Provide the [x, y] coordinate of the cell's center where the given text is located.  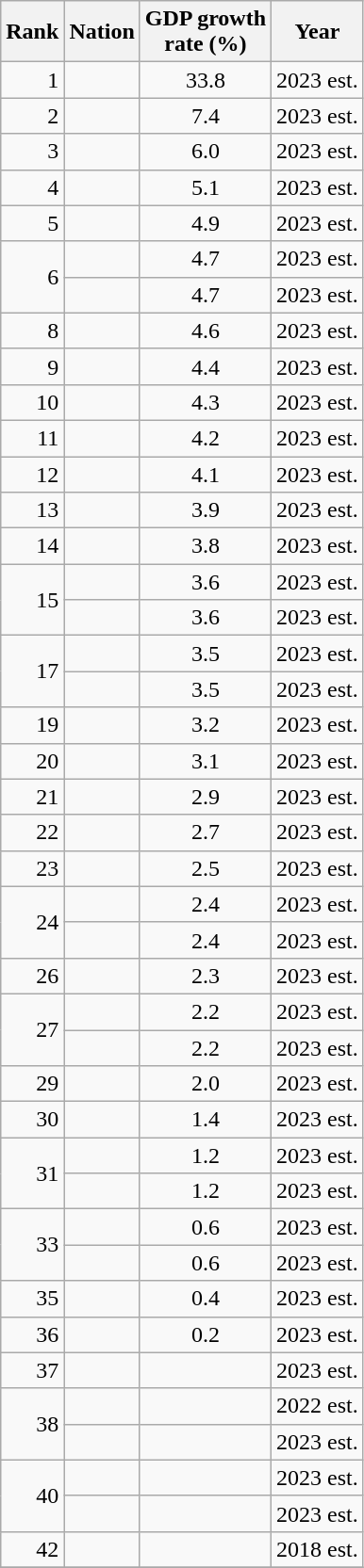
4.3 [206, 402]
3.9 [206, 510]
26 [32, 976]
29 [32, 1084]
1.4 [206, 1120]
33 [32, 1245]
3.8 [206, 546]
6 [32, 277]
42 [32, 1549]
4 [32, 187]
23 [32, 868]
Rank [32, 32]
4.9 [206, 223]
20 [32, 761]
Nation [102, 32]
38 [32, 1424]
2022 est. [318, 1406]
2.0 [206, 1084]
3.1 [206, 761]
27 [32, 1029]
0.4 [206, 1299]
7.4 [206, 116]
5.1 [206, 187]
24 [32, 922]
6.0 [206, 152]
4.1 [206, 474]
35 [32, 1299]
11 [32, 438]
37 [32, 1370]
8 [32, 331]
3.2 [206, 725]
40 [32, 1495]
4.6 [206, 331]
31 [32, 1173]
9 [32, 366]
19 [32, 725]
2 [32, 116]
2.9 [206, 797]
30 [32, 1120]
GDP growthrate (%) [206, 32]
2.5 [206, 868]
Year [318, 32]
14 [32, 546]
22 [32, 832]
12 [32, 474]
2.7 [206, 832]
10 [32, 402]
15 [32, 600]
4.2 [206, 438]
17 [32, 671]
2018 est. [318, 1549]
13 [32, 510]
4.4 [206, 366]
21 [32, 797]
2.3 [206, 976]
0.2 [206, 1334]
1 [32, 80]
36 [32, 1334]
5 [32, 223]
33.8 [206, 80]
3 [32, 152]
